Scan for the cell matching the given text and deliver its [X, Y] coordinate at center. 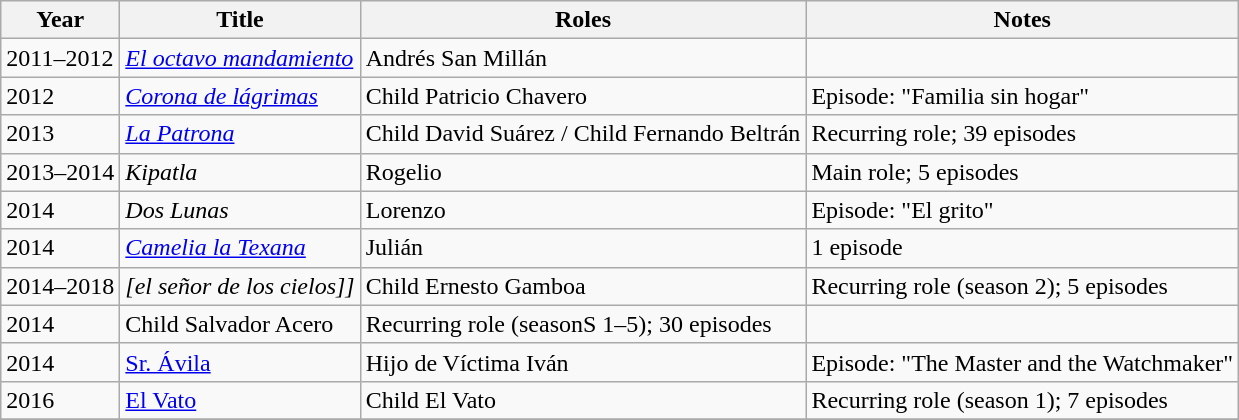
Child Patricio Chavero [583, 96]
Child El Vato [583, 400]
Main role; 5 episodes [1022, 172]
[el señor de los cielos]] [240, 286]
Recurring role (seasonS 1–5); 30 episodes [583, 324]
Recurring role; 39 episodes [1022, 134]
Recurring role (season 2); 5 episodes [1022, 286]
2016 [60, 400]
El Vato [240, 400]
Roles [583, 20]
Lorenzo [583, 210]
Julián [583, 248]
2013 [60, 134]
2014–2018 [60, 286]
Hijo de Víctima Iván [583, 362]
1 episode [1022, 248]
Sr. Ávila [240, 362]
2011–2012 [60, 58]
Kipatla [240, 172]
Episode: "Familia sin hogar" [1022, 96]
Episode: "El grito" [1022, 210]
Notes [1022, 20]
Corona de lágrimas [240, 96]
La Patrona [240, 134]
Year [60, 20]
Andrés San Millán [583, 58]
Child Ernesto Gamboa [583, 286]
2012 [60, 96]
Rogelio [583, 172]
2013–2014 [60, 172]
Child David Suárez / Child Fernando Beltrán [583, 134]
El octavo mandamiento [240, 58]
Camelia la Texana [240, 248]
Child Salvador Acero [240, 324]
Recurring role (season 1); 7 episodes [1022, 400]
Dos Lunas [240, 210]
Title [240, 20]
Episode: "The Master and the Watchmaker" [1022, 362]
